Pinpoint the cell where the given text exists, returning its [X, Y] midpoint coordinate. 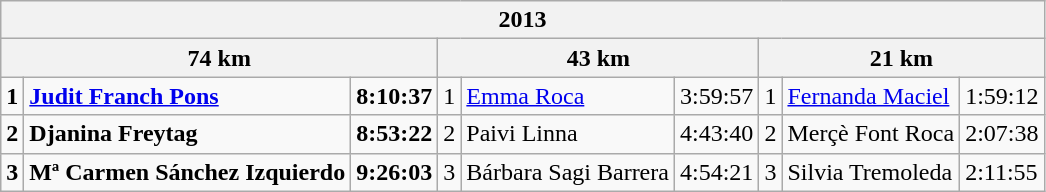
21 km [902, 58]
2013 [522, 20]
Fernanda Maciel [871, 96]
2:11:55 [1002, 172]
Paivi Linna [568, 134]
Mª Carmen Sánchez Izquierdo [188, 172]
Bárbara Sagi Barrera [568, 172]
2:07:38 [1002, 134]
8:10:37 [394, 96]
1:59:12 [1002, 96]
Emma Roca [568, 96]
9:26:03 [394, 172]
Judit Franch Pons [188, 96]
4:54:21 [716, 172]
3:59:57 [716, 96]
8:53:22 [394, 134]
4:43:40 [716, 134]
Merçè Font Roca [871, 134]
Djanina Freytag [188, 134]
74 km [220, 58]
43 km [598, 58]
Silvia Tremoleda [871, 172]
